Detect which cell encompasses the target text, then output its (x, y) center coordinate. 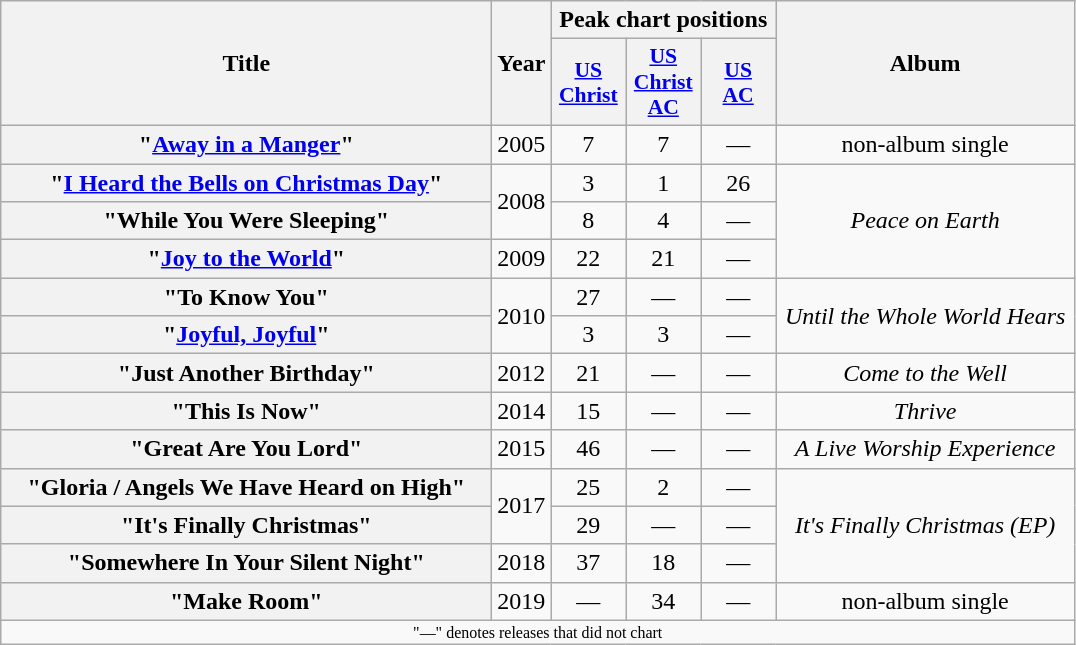
"Make Room" (246, 601)
"I Heard the Bells on Christmas Day" (246, 183)
"While You Were Sleeping" (246, 221)
Peace on Earth (926, 221)
"Great Are You Lord" (246, 449)
2 (664, 487)
"Gloria / Angels We Have Heard on High" (246, 487)
"This Is Now" (246, 411)
15 (588, 411)
USAC (738, 82)
USChrist (588, 82)
26 (738, 183)
2010 (522, 316)
2012 (522, 373)
37 (588, 563)
USChristAC (664, 82)
Peak chart positions (664, 20)
46 (588, 449)
2014 (522, 411)
2017 (522, 506)
8 (588, 221)
2008 (522, 202)
18 (664, 563)
Album (926, 64)
Come to the Well (926, 373)
27 (588, 297)
29 (588, 525)
"—" denotes releases that did not chart (538, 632)
22 (588, 259)
"Joyful, Joyful" (246, 335)
2019 (522, 601)
2018 (522, 563)
"Somewhere In Your Silent Night" (246, 563)
"Just Another Birthday" (246, 373)
Title (246, 64)
Until the Whole World Hears (926, 316)
2009 (522, 259)
25 (588, 487)
4 (664, 221)
"Away in a Manger" (246, 144)
It's Finally Christmas (EP) (926, 525)
"Joy to the World" (246, 259)
A Live Worship Experience (926, 449)
Year (522, 64)
"It's Finally Christmas" (246, 525)
"To Know You" (246, 297)
2005 (522, 144)
Thrive (926, 411)
34 (664, 601)
1 (664, 183)
2015 (522, 449)
